Detect which cell encompasses the target text, then output its (x, y) center coordinate. 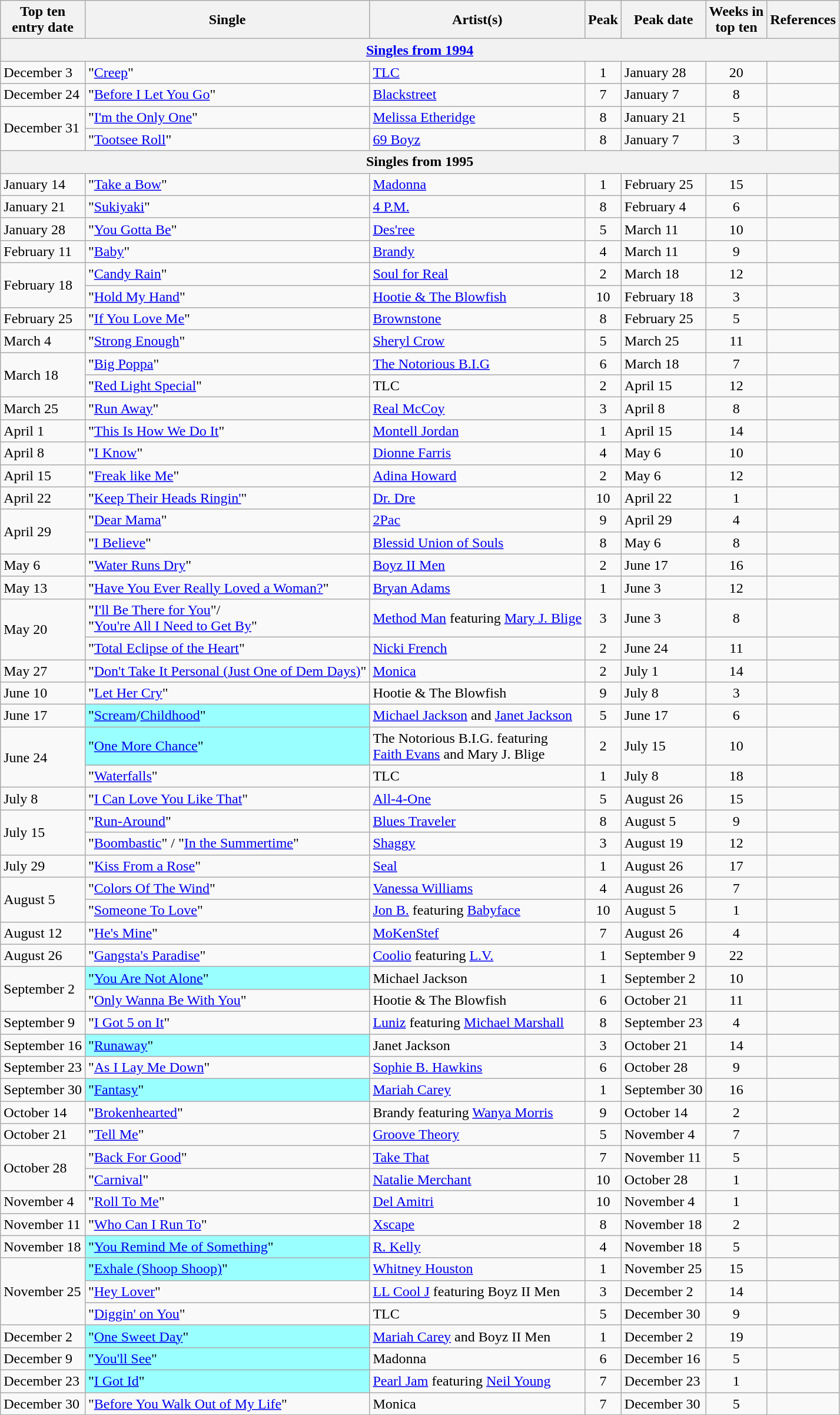
Luniz featuring Michael Marshall (477, 1022)
"If You Love Me" (227, 319)
Xscape (477, 1224)
"One More Chance" (227, 746)
"I Got Id" (227, 1381)
Mariah Carey and Boyz II Men (477, 1336)
Blessid Union of Souls (477, 543)
18 (736, 776)
"Big Poppa" (227, 364)
September 16 (43, 1045)
"You'll See" (227, 1358)
Melissa Etheridge (477, 117)
February 11 (43, 251)
Peak (603, 20)
"Keep Their Heads Ringin'" (227, 498)
"Roll To Me" (227, 1202)
"Take a Bow" (227, 184)
"Strong Enough" (227, 341)
"Water Runs Dry" (227, 565)
"Runaway" (227, 1045)
August 19 (663, 843)
Single (227, 20)
17 (736, 866)
December 16 (663, 1358)
January 14 (43, 184)
"Let Her Cry" (227, 693)
Singles from 1994 (420, 50)
"You Gotta Be" (227, 229)
"I Know" (227, 453)
"Before You Walk Out of My Life" (227, 1404)
"Diggin' on You" (227, 1314)
"I Can Love You Like That" (227, 799)
"Sukiyaki" (227, 207)
"Don't Take It Personal (Just One of Dem Days)" (227, 670)
"Only Wanna Be With You" (227, 1000)
"Red Light Special" (227, 386)
Natalie Merchant (477, 1180)
20 (736, 72)
December 31 (43, 128)
"Brokenhearted" (227, 1112)
Singles from 1995 (420, 162)
"Boombastic" / "In the Summertime" (227, 843)
Del Amitri (477, 1202)
"I Got 5 on It" (227, 1022)
"You Are Not Alone" (227, 978)
Janet Jackson (477, 1045)
"Creep" (227, 72)
May 20 (43, 629)
"Kiss From a Rose" (227, 866)
Mariah Carey (477, 1090)
"Total Eclipse of the Heart" (227, 648)
July 1 (663, 670)
Nicki French (477, 648)
Pearl Jam featuring Neil Young (477, 1381)
May 13 (43, 587)
Blues Traveler (477, 821)
Top tenentry date (43, 20)
"Carnival" (227, 1180)
Method Man featuring Mary J. Blige (477, 618)
Brandy (477, 251)
Bryan Adams (477, 587)
Dr. Dre (477, 498)
"Someone To Love" (227, 911)
Des'ree (477, 229)
Montell Jordan (477, 431)
"Tootsee Roll" (227, 139)
2Pac (477, 520)
May 27 (43, 670)
Whitney Houston (477, 1269)
Soul for Real (477, 274)
Brandy featuring Wanya Morris (477, 1112)
Sophie B. Hawkins (477, 1068)
"Run-Around" (227, 821)
"Run Away" (227, 408)
"Freak like Me" (227, 476)
Artist(s) (477, 20)
"Who Can I Run To" (227, 1224)
June 10 (43, 693)
"Hold My Hand" (227, 296)
69 Boyz (477, 139)
March 4 (43, 341)
"Exhale (Shoop Shoop)" (227, 1269)
Blackstreet (477, 95)
LL Cool J featuring Boyz II Men (477, 1291)
Michael Jackson (477, 978)
"Have You Ever Really Loved a Woman?" (227, 587)
"I'll Be There for You"/"You're All I Need to Get By" (227, 618)
Adina Howard (477, 476)
Weeks intop ten (736, 20)
Shaggy (477, 843)
The Notorious B.I.G (477, 364)
22 (736, 955)
MoKenStef (477, 933)
"You Remind Me of Something" (227, 1247)
August 12 (43, 933)
"Hey Lover" (227, 1291)
December 3 (43, 72)
R. Kelly (477, 1247)
July 29 (43, 866)
Michael Jackson and Janet Jackson (477, 716)
Peak date (663, 20)
Take That (477, 1157)
"Scream/Childhood" (227, 716)
Dionne Farris (477, 453)
"Fantasy" (227, 1090)
Brownstone (477, 319)
"Baby" (227, 251)
Seal (477, 866)
"I Believe" (227, 543)
"Dear Mama" (227, 520)
February 4 (663, 207)
"This Is How We Do It" (227, 431)
"As I Lay Me Down" (227, 1068)
Sheryl Crow (477, 341)
References (803, 20)
Groove Theory (477, 1135)
April 1 (43, 431)
Vanessa Williams (477, 888)
All-4-One (477, 799)
"He's Mine" (227, 933)
Coolio featuring L.V. (477, 955)
"Back For Good" (227, 1157)
19 (736, 1336)
Real McCoy (477, 408)
"One Sweet Day" (227, 1336)
4 P.M. (477, 207)
"I'm the Only One" (227, 117)
The Notorious B.I.G. featuring Faith Evans and Mary J. Blige (477, 746)
December 24 (43, 95)
"Candy Rain" (227, 274)
Jon B. featuring Babyface (477, 911)
"Tell Me" (227, 1135)
"Gangsta's Paradise" (227, 955)
Boyz II Men (477, 565)
December 9 (43, 1358)
"Waterfalls" (227, 776)
"Before I Let You Go" (227, 95)
"Colors Of The Wind" (227, 888)
